Provide the (X, Y) coordinate of the cell's center where the given text is located.  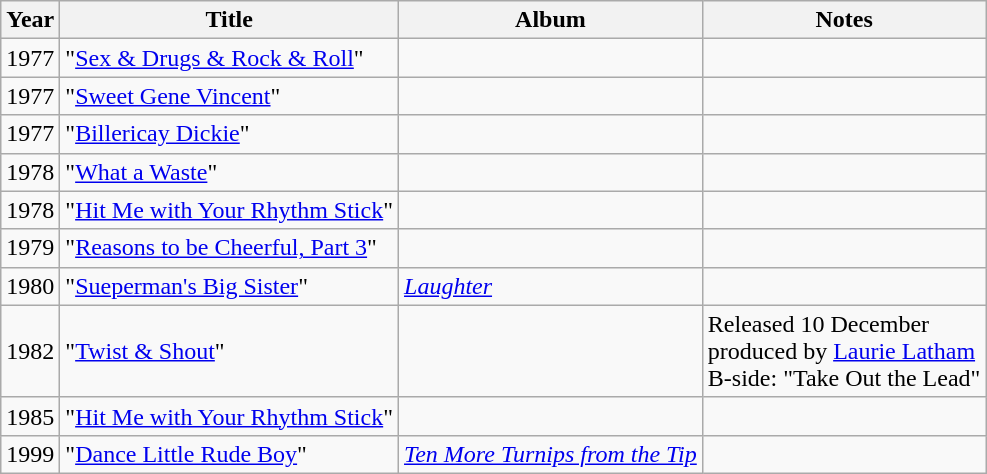
"Billericay Dickie" (230, 134)
Ten More Turnips from the Tip (551, 454)
Year (30, 20)
1979 (30, 248)
"Dance Little Rude Boy" (230, 454)
1985 (30, 416)
"Reasons to be Cheerful, Part 3" (230, 248)
Title (230, 20)
1999 (30, 454)
Released 10 December produced by Laurie Latham B-side: "Take Out the Lead" (844, 351)
"Sueperman's Big Sister" (230, 286)
1980 (30, 286)
Laughter (551, 286)
"Twist & Shout" (230, 351)
"What a Waste" (230, 172)
1982 (30, 351)
"Sex & Drugs & Rock & Roll" (230, 58)
"Sweet Gene Vincent" (230, 96)
Notes (844, 20)
Album (551, 20)
